Output the [x, y] coordinate of the center of the cell containing the given text.  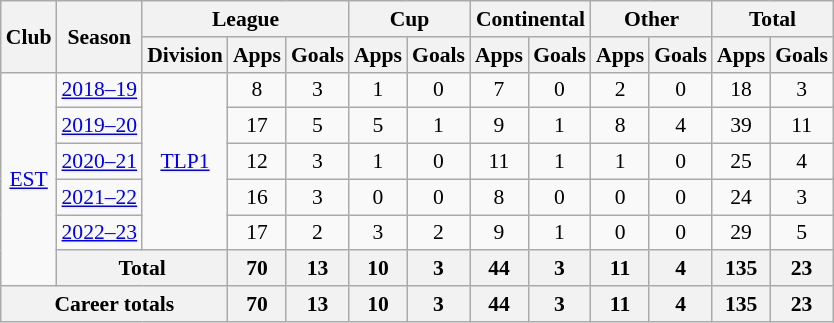
2020–21 [99, 162]
16 [257, 197]
39 [741, 126]
7 [499, 90]
2019–20 [99, 126]
25 [741, 162]
EST [29, 179]
2018–19 [99, 90]
League [246, 19]
Division [185, 55]
18 [741, 90]
Other [652, 19]
TLP1 [185, 161]
2022–23 [99, 233]
Cup [410, 19]
2021–22 [99, 197]
Season [99, 36]
29 [741, 233]
Club [29, 36]
Continental [530, 19]
12 [257, 162]
Career totals [114, 304]
24 [741, 197]
